For the text-containing cell, return its midpoint in (X, Y) coordinate format. 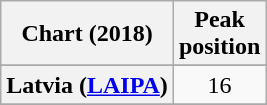
Peakposition (219, 34)
16 (219, 85)
Chart (2018) (88, 34)
Latvia (LAIPA) (88, 85)
